Detect which cell encompasses the target text, then output its (x, y) center coordinate. 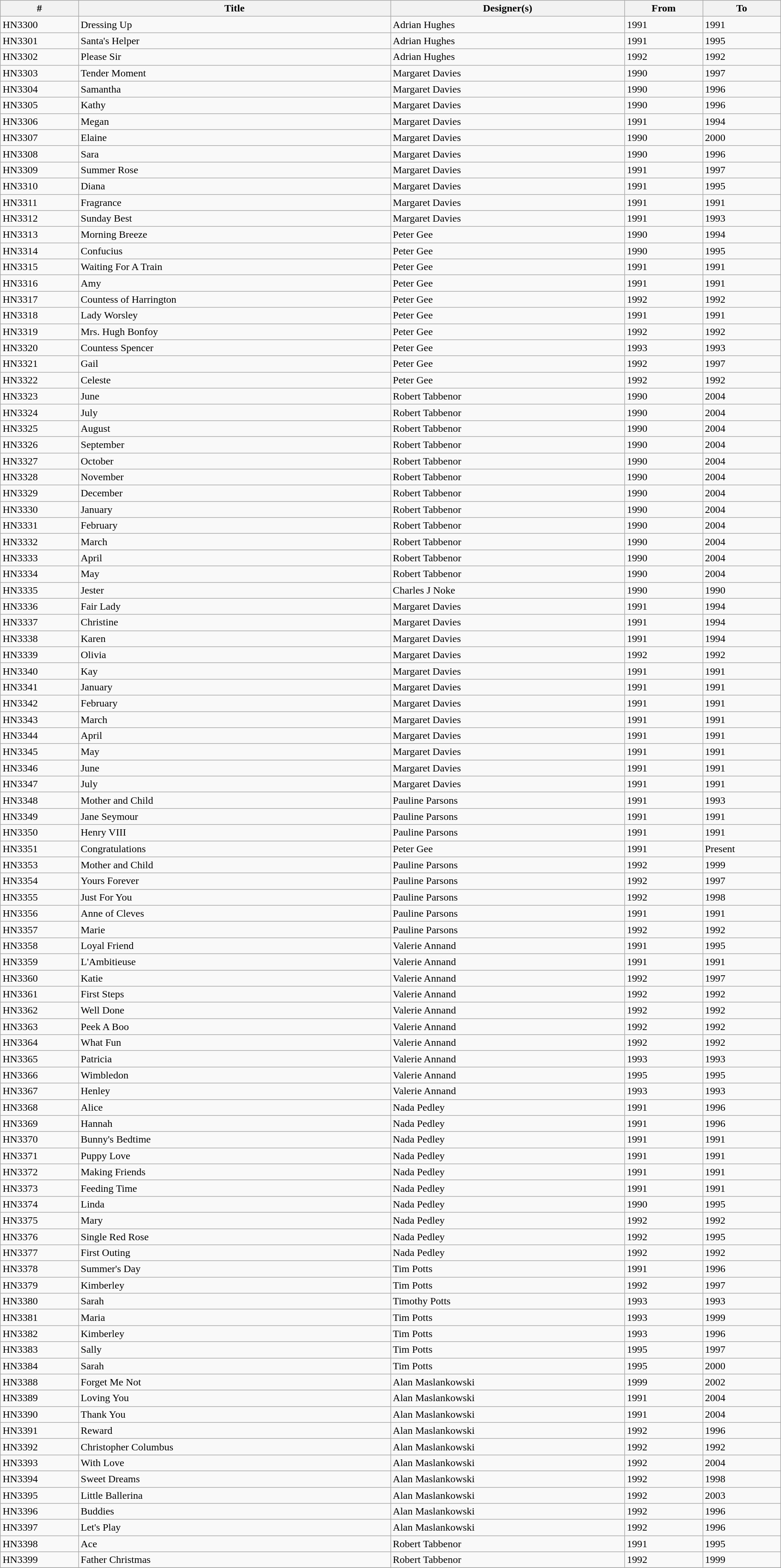
HN3347 (39, 784)
Hannah (234, 1123)
HN3323 (39, 396)
Sweet Dreams (234, 1479)
HN3320 (39, 348)
HN3327 (39, 461)
HN3317 (39, 299)
HN3326 (39, 445)
Mary (234, 1220)
Let's Play (234, 1528)
HN3397 (39, 1528)
HN3398 (39, 1544)
Samantha (234, 89)
Linda (234, 1204)
Yours Forever (234, 881)
Forget Me Not (234, 1382)
HN3310 (39, 186)
Kay (234, 671)
Alice (234, 1107)
HN3367 (39, 1091)
HN3315 (39, 267)
September (234, 445)
HN3399 (39, 1560)
HN3343 (39, 720)
HN3331 (39, 526)
HN3345 (39, 752)
HN3350 (39, 833)
HN3341 (39, 687)
HN3359 (39, 962)
Wimbledon (234, 1075)
HN3379 (39, 1285)
HN3353 (39, 865)
HN3356 (39, 913)
HN3383 (39, 1350)
HN3373 (39, 1188)
HN3349 (39, 816)
Sara (234, 154)
Title (234, 8)
HN3328 (39, 477)
Christine (234, 622)
Summer's Day (234, 1269)
HN3380 (39, 1301)
HN3335 (39, 590)
HN3391 (39, 1430)
2003 (742, 1495)
HN3395 (39, 1495)
Marie (234, 929)
HN3374 (39, 1204)
Jester (234, 590)
Jane Seymour (234, 816)
Ace (234, 1544)
Henry VIII (234, 833)
Single Red Rose (234, 1237)
HN3357 (39, 929)
Gail (234, 364)
HN3355 (39, 897)
Reward (234, 1430)
HN3364 (39, 1043)
HN3342 (39, 703)
HN3305 (39, 105)
HN3304 (39, 89)
Megan (234, 121)
# (39, 8)
HN3336 (39, 606)
Countess Spencer (234, 348)
HN3316 (39, 283)
Countess of Harrington (234, 299)
Morning Breeze (234, 235)
Elaine (234, 138)
HN3346 (39, 768)
From (664, 8)
HN3376 (39, 1237)
HN3339 (39, 655)
HN3393 (39, 1463)
HN3361 (39, 994)
Kathy (234, 105)
L'Ambitieuse (234, 962)
HN3370 (39, 1140)
Father Christmas (234, 1560)
2002 (742, 1382)
Thank You (234, 1414)
HN3319 (39, 332)
Sunday Best (234, 219)
With Love (234, 1463)
Present (742, 849)
Dressing Up (234, 25)
Karen (234, 639)
Fair Lady (234, 606)
Diana (234, 186)
HN3333 (39, 558)
HN3378 (39, 1269)
Loving You (234, 1398)
HN3354 (39, 881)
Making Friends (234, 1172)
HN3389 (39, 1398)
HN3303 (39, 73)
HN3344 (39, 736)
HN3388 (39, 1382)
HN3325 (39, 428)
HN3382 (39, 1334)
Henley (234, 1091)
HN3368 (39, 1107)
HN3362 (39, 1011)
HN3396 (39, 1512)
Katie (234, 978)
HN3392 (39, 1447)
HN3332 (39, 542)
HN3375 (39, 1220)
Designer(s) (508, 8)
HN3302 (39, 57)
HN3365 (39, 1059)
HN3371 (39, 1156)
HN3340 (39, 671)
What Fun (234, 1043)
October (234, 461)
Anne of Cleves (234, 913)
HN3390 (39, 1414)
HN3321 (39, 364)
Christopher Columbus (234, 1447)
HN3308 (39, 154)
Well Done (234, 1011)
HN3301 (39, 41)
Sally (234, 1350)
Patricia (234, 1059)
Mrs. Hugh Bonfoy (234, 332)
Celeste (234, 380)
HN3366 (39, 1075)
Olivia (234, 655)
HN3358 (39, 946)
HN3314 (39, 251)
Maria (234, 1317)
HN3377 (39, 1253)
HN3351 (39, 849)
HN3381 (39, 1317)
Santa's Helper (234, 41)
HN3369 (39, 1123)
Lady Worsley (234, 315)
HN3318 (39, 315)
Confucius (234, 251)
Summer Rose (234, 170)
HN3384 (39, 1366)
Tender Moment (234, 73)
Just For You (234, 897)
HN3360 (39, 978)
Puppy Love (234, 1156)
HN3312 (39, 219)
HN3334 (39, 574)
November (234, 477)
To (742, 8)
Congratulations (234, 849)
Timothy Potts (508, 1301)
Amy (234, 283)
HN3300 (39, 25)
HN3372 (39, 1172)
Waiting For A Train (234, 267)
HN3363 (39, 1027)
HN3322 (39, 380)
December (234, 493)
HN3309 (39, 170)
Bunny's Bedtime (234, 1140)
HN3324 (39, 412)
First Steps (234, 994)
August (234, 428)
HN3337 (39, 622)
Peek A Boo (234, 1027)
HN3329 (39, 493)
HN3338 (39, 639)
HN3313 (39, 235)
HN3330 (39, 510)
Charles J Noke (508, 590)
Little Ballerina (234, 1495)
Please Sir (234, 57)
HN3307 (39, 138)
Loyal Friend (234, 946)
HN3306 (39, 121)
Buddies (234, 1512)
Feeding Time (234, 1188)
Fragrance (234, 203)
HN3348 (39, 800)
HN3394 (39, 1479)
HN3311 (39, 203)
First Outing (234, 1253)
